Capture the cell that displays the provided text and extract its [X, Y] central coordinate. 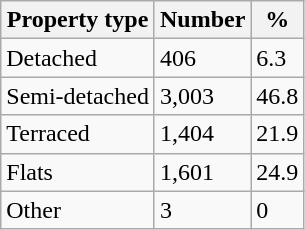
Other [78, 210]
Flats [78, 172]
Terraced [78, 134]
1,404 [202, 134]
Number [202, 20]
21.9 [278, 134]
3 [202, 210]
1,601 [202, 172]
3,003 [202, 96]
Detached [78, 58]
Semi-detached [78, 96]
24.9 [278, 172]
% [278, 20]
6.3 [278, 58]
0 [278, 210]
406 [202, 58]
46.8 [278, 96]
Property type [78, 20]
